Pinpoint the cell where the given text exists, returning its (X, Y) midpoint coordinate. 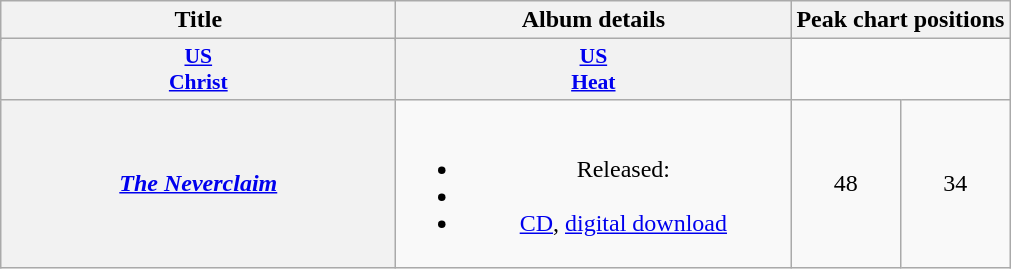
Peak chart positions (900, 20)
48 (846, 184)
Title (198, 20)
Released: CD, digital download (594, 184)
34 (955, 184)
USChrist (198, 70)
Album details (594, 20)
USHeat (594, 70)
The Neverclaim (198, 184)
